Return [x, y] of the center of cell containing provided text 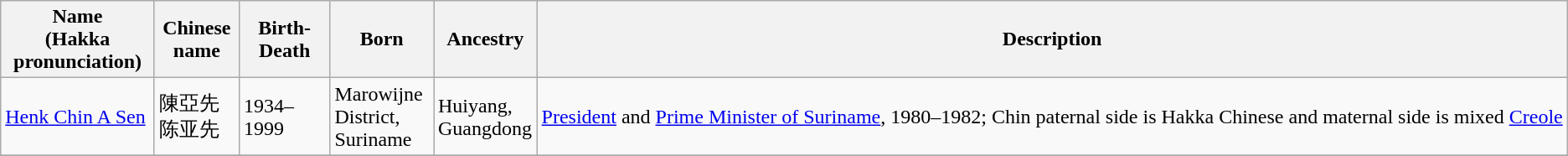
Born [382, 39]
Ancestry [486, 39]
Henk Chin A Sen [78, 117]
Huiyang, Guangdong [486, 117]
Description [1052, 39]
陳亞先陈亚先 [196, 117]
1934–1999 [285, 117]
Chinese name [196, 39]
Birth-Death [285, 39]
President and Prime Minister of Suriname, 1980–1982; Chin paternal side is Hakka Chinese and maternal side is mixed Creole [1052, 117]
Marowijne District, Suriname [382, 117]
Name(Hakka pronunciation) [78, 39]
